Return the [x, y] coordinate for the center point of the cell that contains the specified text.  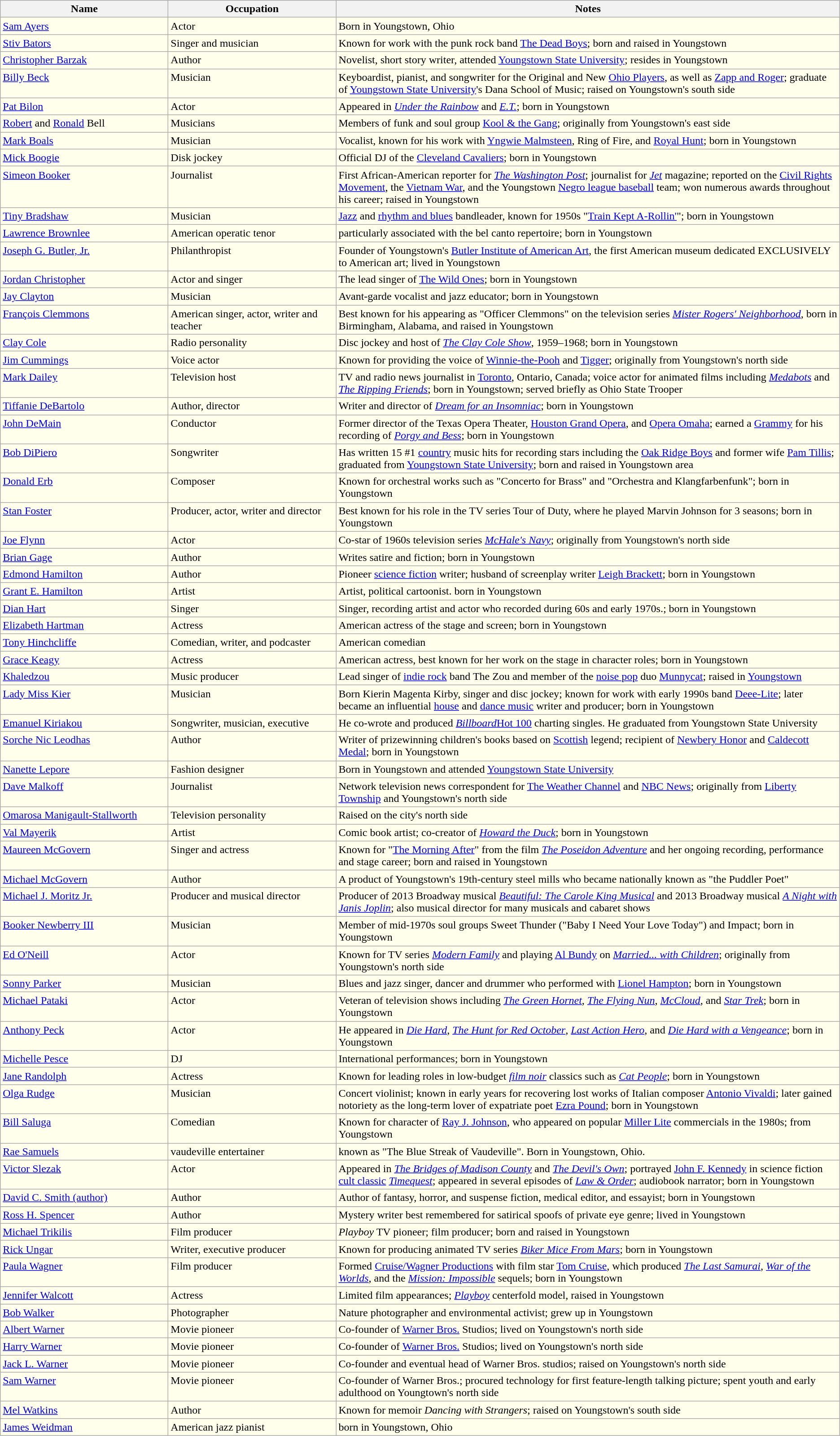
Brian Gage [84, 557]
Donald Erb [84, 487]
born in Youngstown, Ohio [588, 1427]
Michael Pataki [84, 1007]
American operatic tenor [252, 233]
Limited film appearances; Playboy centerfold model, raised in Youngstown [588, 1295]
Comedian, writer, and podcaster [252, 643]
Known for TV series Modern Family and playing Al Bundy on Married... with Children; originally from Youngstown's north side [588, 960]
Avant-garde vocalist and jazz educator; born in Youngstown [588, 297]
Co-founder and eventual head of Warner Bros. studios; raised on Youngstown's north side [588, 1364]
Producer, actor, writer and director [252, 517]
Composer [252, 487]
Jim Cummings [84, 360]
Artist, political cartoonist. born in Youngstown [588, 591]
International performances; born in Youngstown [588, 1059]
Novelist, short story writer, attended Youngstown State University; resides in Youngstown [588, 60]
Television host [252, 383]
Member of mid-1970s soul groups Sweet Thunder ("Baby I Need Your Love Today") and Impact; born in Youngstown [588, 931]
particularly associated with the bel canto repertoire; born in Youngstown [588, 233]
Occupation [252, 9]
DJ [252, 1059]
Lawrence Brownlee [84, 233]
American singer, actor, writer and teacher [252, 320]
Jack L. Warner [84, 1364]
Veteran of television shows including The Green Hornet, The Flying Nun, McCloud, and Star Trek; born in Youngstown [588, 1007]
Bill Saluga [84, 1128]
Known for producing animated TV series Biker Mice From Mars; born in Youngstown [588, 1249]
Songwriter [252, 459]
Philanthropist [252, 256]
Author, director [252, 406]
Actor and singer [252, 280]
Producer and musical director [252, 902]
Dave Malkoff [84, 792]
Official DJ of the Cleveland Cavaliers; born in Youngstown [588, 158]
Albert Warner [84, 1330]
Sam Ayers [84, 26]
Singer and musician [252, 43]
He appeared in Die Hard, The Hunt for Red October, Last Action Hero, and Die Hard with a Vengeance; born in Youngstown [588, 1036]
Maureen McGovern [84, 855]
François Clemmons [84, 320]
Vocalist, known for his work with Yngwie Malmsteen, Ring of Fire, and Royal Hunt; born in Youngstown [588, 140]
Rick Ungar [84, 1249]
Michelle Pesce [84, 1059]
Mel Watkins [84, 1410]
Singer [252, 608]
known as "The Blue Streak of Vaudeville". Born in Youngstown, Ohio. [588, 1151]
Pat Bilon [84, 106]
Billy Beck [84, 83]
Disk jockey [252, 158]
Raised on the city's north side [588, 815]
Network television news correspondent for The Weather Channel and NBC News; originally from Liberty Township and Youngstown's north side [588, 792]
American actress of the stage and screen; born in Youngstown [588, 626]
Emanuel Kiriakou [84, 723]
Known for leading roles in low-budget film noir classics such as Cat People; born in Youngstown [588, 1076]
Dian Hart [84, 608]
Jazz and rhythm and blues bandleader, known for 1950s "Train Kept A-Rollin'"; born in Youngstown [588, 216]
Anthony Peck [84, 1036]
Victor Slezak [84, 1175]
Sam Warner [84, 1387]
vaudeville entertainer [252, 1151]
Known for memoir Dancing with Strangers; raised on Youngstown's south side [588, 1410]
Jennifer Walcott [84, 1295]
Jane Randolph [84, 1076]
Fashion designer [252, 769]
Comedian [252, 1128]
Bob DiPiero [84, 459]
The lead singer of The Wild Ones; born in Youngstown [588, 280]
Omarosa Manigault-Stallworth [84, 815]
Elizabeth Hartman [84, 626]
Michael J. Moritz Jr. [84, 902]
Songwriter, musician, executive [252, 723]
American comedian [588, 643]
Grant E. Hamilton [84, 591]
Olga Rudge [84, 1099]
Simeon Booker [84, 187]
Notes [588, 9]
Booker Newberry III [84, 931]
Pioneer science fiction writer; husband of screenplay writer Leigh Brackett; born in Youngstown [588, 574]
Founder of Youngstown's Butler Institute of American Art, the first American museum dedicated EXCLUSIVELY to American art; lived in Youngstown [588, 256]
Known for providing the voice of Winnie-the-Pooh and Tigger; originally from Youngstown's north side [588, 360]
Best known for his role in the TV series Tour of Duty, where he played Marvin Johnson for 3 seasons; born in Youngstown [588, 517]
Blues and jazz singer, dancer and drummer who performed with Lionel Hampton; born in Youngstown [588, 984]
Television personality [252, 815]
Known for orchestral works such as "Concerto for Brass" and "Orchestra and Klangfarbenfunk"; born in Youngstown [588, 487]
American jazz pianist [252, 1427]
Khaledzou [84, 677]
Writer and director of Dream for an Insomniac; born in Youngstown [588, 406]
Jordan Christopher [84, 280]
Lead singer of indie rock band The Zou and member of the noise pop duo Munnycat; raised in Youngstown [588, 677]
Photographer [252, 1313]
Disc jockey and host of The Clay Cole Show, 1959–1968; born in Youngstown [588, 343]
Lady Miss Kier [84, 700]
John DeMain [84, 429]
Writer, executive producer [252, 1249]
Mark Dailey [84, 383]
Conductor [252, 429]
Nanette Lepore [84, 769]
Ross H. Spencer [84, 1215]
American actress, best known for her work on the stage in character roles; born in Youngstown [588, 660]
Writer of prizewinning children's books based on Scottish legend; recipient of Newbery Honor and Caldecott Medal; born in Youngstown [588, 746]
Rae Samuels [84, 1151]
Stiv Bators [84, 43]
Bob Walker [84, 1313]
Mystery writer best remembered for satirical spoofs of private eye genre; lived in Youngstown [588, 1215]
He co-wrote and produced BillboardHot 100 charting singles. He graduated from Youngstown State University [588, 723]
Writes satire and fiction; born in Youngstown [588, 557]
Jay Clayton [84, 297]
Known for character of Ray J. Johnson, who appeared on popular Miller Lite commercials in the 1980s; from Youngstown [588, 1128]
Paula Wagner [84, 1272]
Harry Warner [84, 1347]
Singer, recording artist and actor who recorded during 60s and early 1970s.; born in Youngstown [588, 608]
Author of fantasy, horror, and suspense fiction, medical editor, and essayist; born in Youngstown [588, 1198]
Stan Foster [84, 517]
Tony Hinchcliffe [84, 643]
Appeared in Under the Rainbow and E.T.; born in Youngstown [588, 106]
Mark Boals [84, 140]
Co-star of 1960s television series McHale's Navy; originally from Youngstown's north side [588, 540]
Known for work with the punk rock band The Dead Boys; born and raised in Youngstown [588, 43]
Robert and Ronald Bell [84, 123]
Christopher Barzak [84, 60]
Grace Keagy [84, 660]
Musicians [252, 123]
Comic book artist; co-creator of Howard the Duck; born in Youngstown [588, 832]
Name [84, 9]
Born in Youngstown and attended Youngstown State University [588, 769]
Members of funk and soul group Kool & the Gang; originally from Youngstown's east side [588, 123]
Co-founder of Warner Bros.; procured technology for first feature-length talking picture; spent youth and early adulthood on Youngtown's north side [588, 1387]
Michael McGovern [84, 879]
James Weidman [84, 1427]
Nature photographer and environmental activist; grew up in Youngstown [588, 1313]
Sorche Nic Leodhas [84, 746]
Mick Boogie [84, 158]
A product of Youngstown's 19th-century steel mills who became nationally known as "the Puddler Poet" [588, 879]
Ed O'Neill [84, 960]
Val Mayerik [84, 832]
Born in Youngstown, Ohio [588, 26]
Singer and actress [252, 855]
David C. Smith (author) [84, 1198]
Joseph G. Butler, Jr. [84, 256]
Radio personality [252, 343]
Joe Flynn [84, 540]
Clay Cole [84, 343]
Michael Trikilis [84, 1232]
Voice actor [252, 360]
Playboy TV pioneer; film producer; born and raised in Youngstown [588, 1232]
Edmond Hamilton [84, 574]
Music producer [252, 677]
Tiffanie DeBartolo [84, 406]
Tiny Bradshaw [84, 216]
Sonny Parker [84, 984]
